Find where the given text appears and provide that cell's center as (X, Y) coordinate. 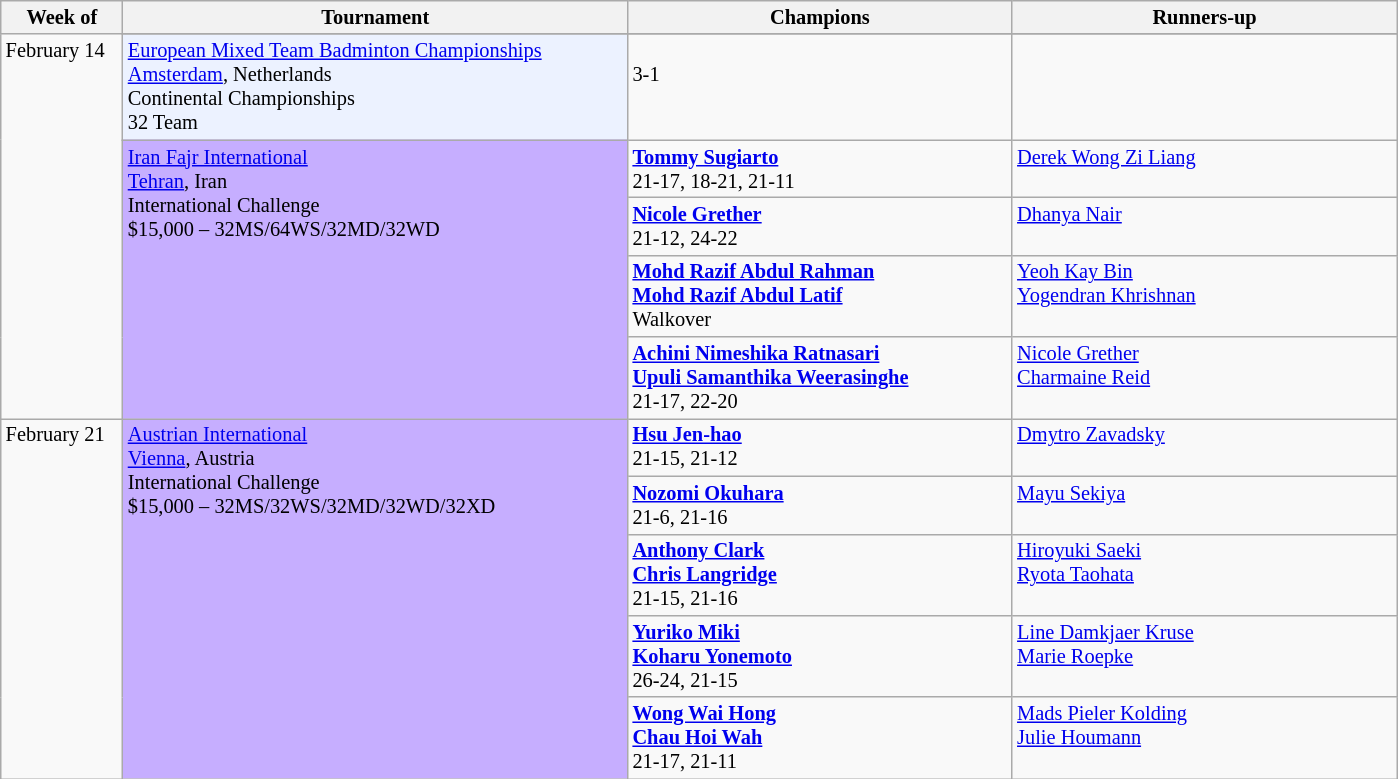
3-1 (820, 87)
European Mixed Team Badminton ChampionshipsAmsterdam, NetherlandsContinental Championships32 Team (376, 87)
Tournament (376, 17)
Mads Pieler Kolding Julie Houmann (1204, 738)
Nicole Grether Charmaine Reid (1204, 378)
February 14 (62, 226)
Achini Nimeshika Ratnasari Upuli Samanthika Weerasinghe21-17, 22-20 (820, 378)
Week of (62, 17)
Derek Wong Zi Liang (1204, 169)
Yuriko Miki Koharu Yonemoto26-24, 21-15 (820, 656)
Line Damkjaer Kruse Marie Roepke (1204, 656)
Tommy Sugiarto21-17, 18-21, 21-11 (820, 169)
Anthony Clark Chris Langridge21-15, 21-16 (820, 575)
Yeoh Kay Bin Yogendran Khrishnan (1204, 296)
Hsu Jen-hao21-15, 21-12 (820, 447)
Hiroyuki Saeki Ryota Taohata (1204, 575)
Wong Wai Hong Chau Hoi Wah21-17, 21-11 (820, 738)
Runners-up (1204, 17)
Mohd Razif Abdul Rahman Mohd Razif Abdul LatifWalkover (820, 296)
Dhanya Nair (1204, 226)
Nicole Grether21-12, 24-22 (820, 226)
Champions (820, 17)
Austrian InternationalVienna, AustriaInternational Challenge$15,000 – 32MS/32WS/32MD/32WD/32XD (376, 598)
Mayu Sekiya (1204, 505)
February 21 (62, 598)
Dmytro Zavadsky (1204, 447)
Iran Fajr InternationalTehran, IranInternational Challenge$15,000 – 32MS/64WS/32MD/32WD (376, 280)
Nozomi Okuhara21-6, 21-16 (820, 505)
